Find where the given text appears and provide that cell's center as (x, y) coordinate. 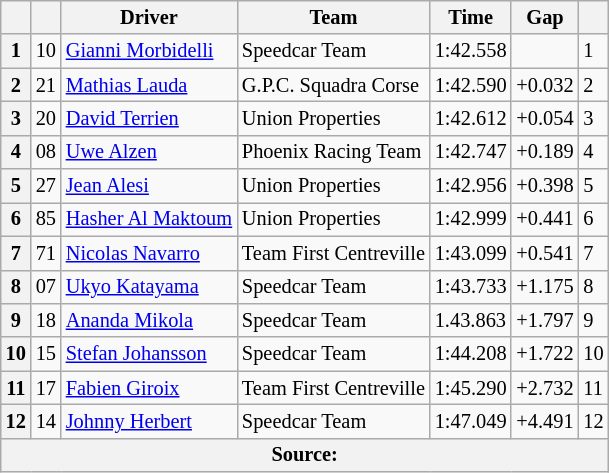
+0.054 (544, 118)
Stefan Johansson (149, 354)
Team (334, 17)
+0.441 (544, 219)
G.P.C. Squadra Corse (334, 85)
Nicolas Navarro (149, 253)
21 (46, 85)
Fabien Giroix (149, 388)
Ananda Mikola (149, 320)
71 (46, 253)
1:43.733 (471, 287)
17 (46, 388)
Ukyo Katayama (149, 287)
+1.722 (544, 354)
Gap (544, 17)
1:45.290 (471, 388)
Gianni Morbidelli (149, 51)
Jean Alesi (149, 186)
Johnny Herbert (149, 421)
Source: (305, 455)
+0.032 (544, 85)
+0.189 (544, 152)
+4.491 (544, 421)
1:42.956 (471, 186)
1:42.612 (471, 118)
27 (46, 186)
+1.797 (544, 320)
1:42.590 (471, 85)
08 (46, 152)
1.43.863 (471, 320)
20 (46, 118)
Hasher Al Maktoum (149, 219)
1:47.049 (471, 421)
85 (46, 219)
07 (46, 287)
David Terrien (149, 118)
1:42.999 (471, 219)
+1.175 (544, 287)
1:42.747 (471, 152)
15 (46, 354)
Phoenix Racing Team (334, 152)
Driver (149, 17)
18 (46, 320)
Time (471, 17)
1:42.558 (471, 51)
+2.732 (544, 388)
1:43.099 (471, 253)
+0.541 (544, 253)
+0.398 (544, 186)
1:44.208 (471, 354)
Uwe Alzen (149, 152)
Mathias Lauda (149, 85)
14 (46, 421)
